Pinpoint the cell where the given text exists, returning its [x, y] midpoint coordinate. 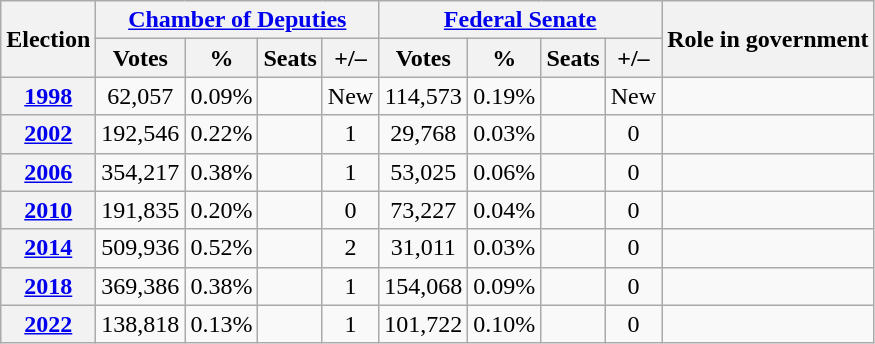
Election [48, 39]
2010 [48, 210]
0.06% [504, 172]
Chamber of Deputies [238, 20]
154,068 [424, 286]
138,818 [140, 324]
509,936 [140, 248]
2018 [48, 286]
191,835 [140, 210]
0.04% [504, 210]
101,722 [424, 324]
369,386 [140, 286]
2006 [48, 172]
29,768 [424, 134]
62,057 [140, 96]
2014 [48, 248]
31,011 [424, 248]
53,025 [424, 172]
114,573 [424, 96]
2 [350, 248]
0.10% [504, 324]
2022 [48, 324]
Role in government [768, 39]
0.19% [504, 96]
Federal Senate [520, 20]
73,227 [424, 210]
2002 [48, 134]
354,217 [140, 172]
0.22% [222, 134]
0.52% [222, 248]
1998 [48, 96]
0.20% [222, 210]
0.13% [222, 324]
192,546 [140, 134]
